Scan for the cell matching the given text and deliver its [x, y] coordinate at center. 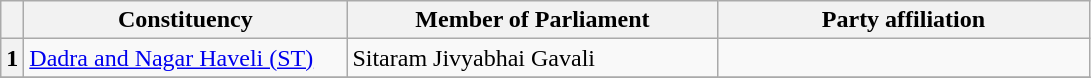
Sitaram Jivyabhai Gavali [532, 58]
Member of Parliament [532, 20]
Dadra and Nagar Haveli (ST) [186, 58]
1 [12, 58]
Constituency [186, 20]
Party affiliation [904, 20]
